Scan for the cell matching the given text and deliver its (x, y) coordinate at center. 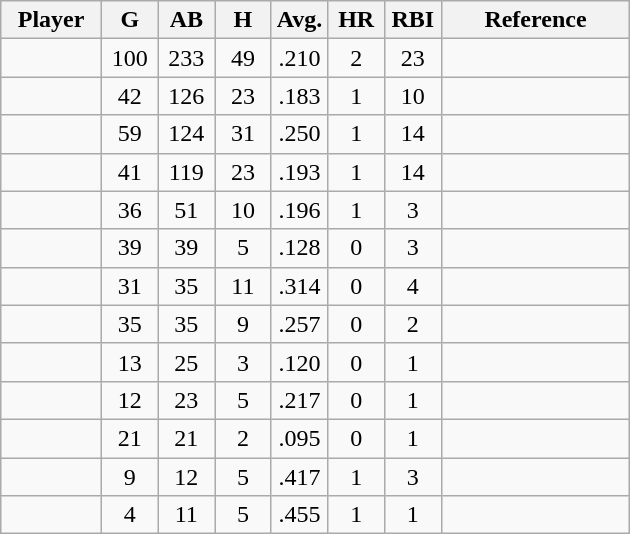
.193 (300, 172)
100 (130, 58)
36 (130, 210)
Player (52, 20)
.250 (300, 134)
233 (186, 58)
.095 (300, 438)
42 (130, 96)
25 (186, 362)
.217 (300, 400)
119 (186, 172)
.210 (300, 58)
Reference (536, 20)
51 (186, 210)
59 (130, 134)
.455 (300, 515)
41 (130, 172)
13 (130, 362)
.120 (300, 362)
.183 (300, 96)
Avg. (300, 20)
HR (356, 20)
.128 (300, 248)
H (244, 20)
.417 (300, 477)
.314 (300, 286)
124 (186, 134)
AB (186, 20)
.196 (300, 210)
126 (186, 96)
G (130, 20)
RBI (412, 20)
49 (244, 58)
.257 (300, 324)
